Return (X, Y) of the center of cell containing provided text 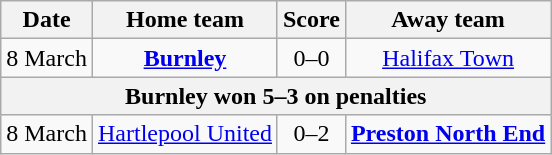
Date (47, 20)
Hartlepool United (184, 134)
Away team (448, 20)
Burnley (184, 58)
Burnley won 5–3 on penalties (276, 96)
Score (311, 20)
Halifax Town (448, 58)
0–0 (311, 58)
0–2 (311, 134)
Home team (184, 20)
Preston North End (448, 134)
